Locate the cell with the specified text and output its (X, Y) center coordinate. 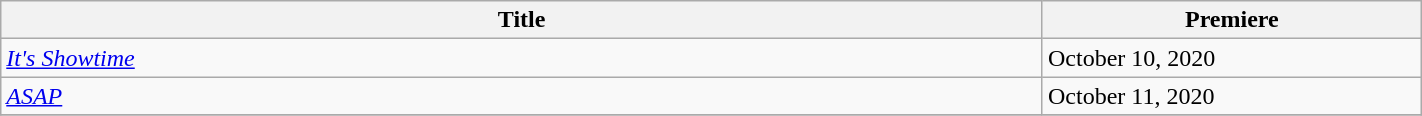
Title (522, 20)
It's Showtime (522, 58)
ASAP (522, 96)
October 11, 2020 (1232, 96)
October 10, 2020 (1232, 58)
Premiere (1232, 20)
